Identify which cell holds the provided text, then report its [X, Y] central coordinate. 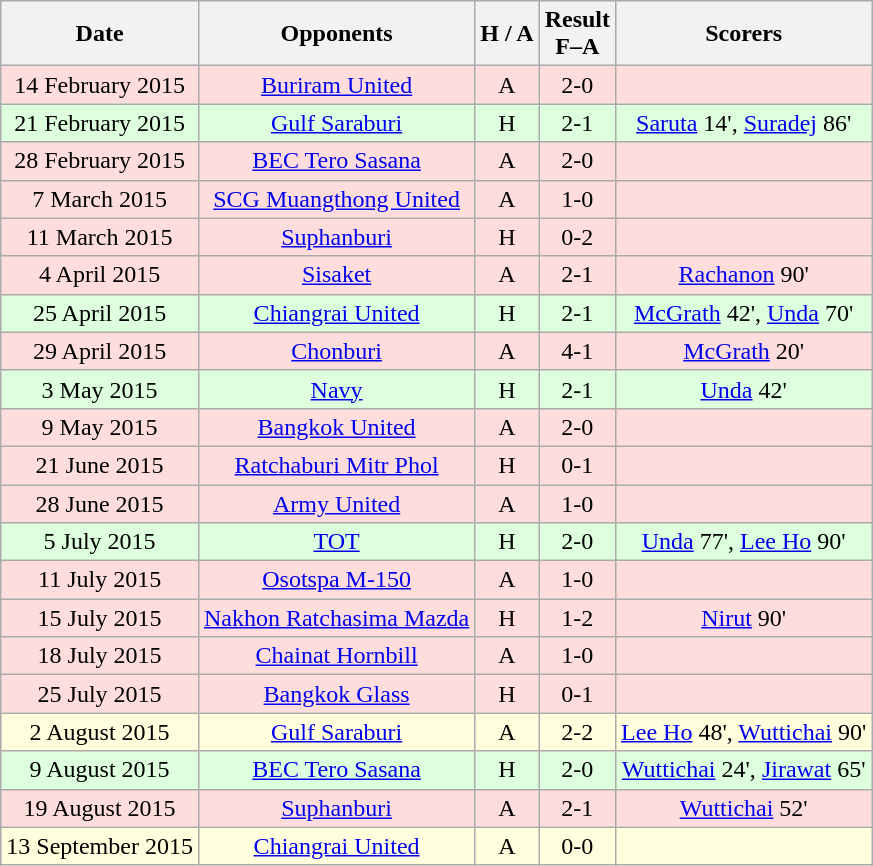
Sisaket [336, 275]
13 September 2015 [100, 846]
2 August 2015 [100, 732]
H / A [507, 34]
21 February 2015 [100, 123]
15 July 2015 [100, 618]
Saruta 14', Suradej 86' [744, 123]
Opponents [336, 34]
Chainat Hornbill [336, 656]
9 August 2015 [100, 770]
Nakhon Ratchasima Mazda [336, 618]
14 February 2015 [100, 85]
Buriram United [336, 85]
25 July 2015 [100, 694]
25 April 2015 [100, 313]
0-0 [577, 846]
Ratchaburi Mitr Phol [336, 465]
McGrath 42', Unda 70' [744, 313]
Navy [336, 389]
TOT [336, 542]
21 June 2015 [100, 465]
Unda 77', Lee Ho 90' [744, 542]
1-2 [577, 618]
2-2 [577, 732]
Scorers [744, 34]
29 April 2015 [100, 351]
Bangkok United [336, 427]
19 August 2015 [100, 808]
SCG Muangthong United [336, 199]
Osotspa M-150 [336, 580]
McGrath 20' [744, 351]
18 July 2015 [100, 656]
Unda 42' [744, 389]
Nirut 90' [744, 618]
Rachanon 90' [744, 275]
Date [100, 34]
ResultF–A [577, 34]
3 May 2015 [100, 389]
4 April 2015 [100, 275]
5 July 2015 [100, 542]
4-1 [577, 351]
Wuttichai 24', Jirawat 65' [744, 770]
Army United [336, 503]
Chonburi [336, 351]
28 February 2015 [100, 161]
0-2 [577, 237]
11 March 2015 [100, 237]
11 July 2015 [100, 580]
Wuttichai 52' [744, 808]
9 May 2015 [100, 427]
Lee Ho 48', Wuttichai 90' [744, 732]
7 March 2015 [100, 199]
Bangkok Glass [336, 694]
28 June 2015 [100, 503]
